Locate the cell with the specified text and output its (X, Y) center coordinate. 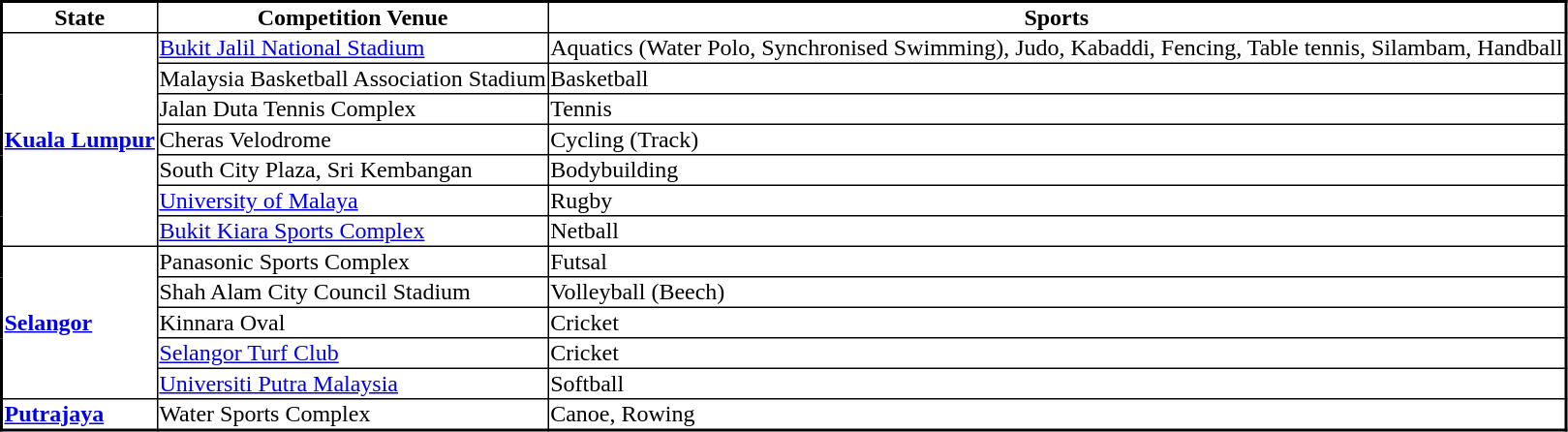
Panasonic Sports Complex (353, 262)
Canoe, Rowing (1057, 415)
Kuala Lumpur (79, 139)
Aquatics (Water Polo, Synchronised Swimming), Judo, Kabaddi, Fencing, Table tennis, Silambam, Handball (1057, 48)
University of Malaya (353, 201)
Bukit Kiara Sports Complex (353, 231)
Tennis (1057, 109)
Rugby (1057, 201)
Shah Alam City Council Stadium (353, 293)
Sports (1057, 17)
Kinnara Oval (353, 323)
Malaysia Basketball Association Stadium (353, 78)
Netball (1057, 231)
Jalan Duta Tennis Complex (353, 109)
Selangor (79, 323)
Volleyball (Beech) (1057, 293)
Futsal (1057, 262)
Basketball (1057, 78)
Cycling (Track) (1057, 139)
Universiti Putra Malaysia (353, 384)
Selangor Turf Club (353, 354)
South City Plaza, Sri Kembangan (353, 170)
Softball (1057, 384)
Cheras Velodrome (353, 139)
State (79, 17)
Competition Venue (353, 17)
Water Sports Complex (353, 415)
Bukit Jalil National Stadium (353, 48)
Bodybuilding (1057, 170)
Putrajaya (79, 415)
